For the text-containing cell, return its midpoint in [X, Y] coordinate format. 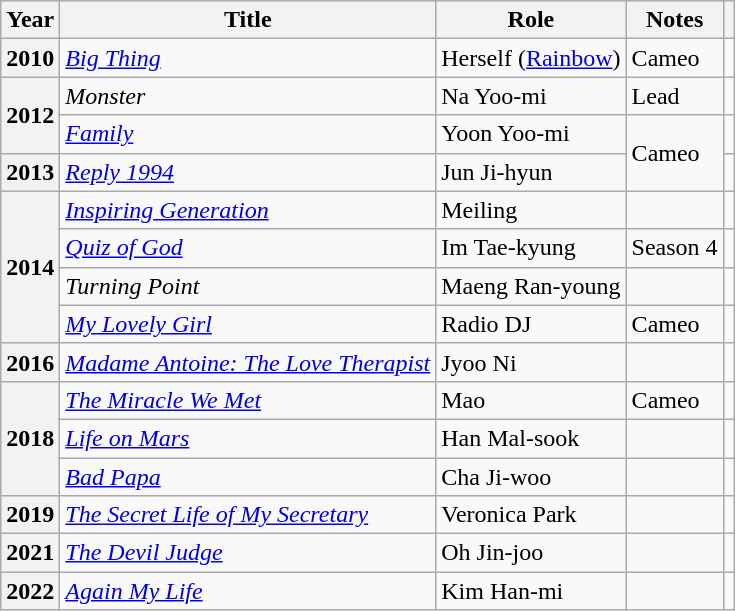
The Devil Judge [248, 553]
2019 [30, 515]
Na Yoo-mi [531, 96]
Radio DJ [531, 324]
Meiling [531, 210]
2014 [30, 267]
Herself (Rainbow) [531, 58]
Lead [674, 96]
Big Thing [248, 58]
Season 4 [674, 248]
Kim Han-mi [531, 591]
Monster [248, 96]
Jyoo Ni [531, 362]
Quiz of God [248, 248]
2022 [30, 591]
Maeng Ran-young [531, 286]
Veronica Park [531, 515]
2012 [30, 115]
The Secret Life of My Secretary [248, 515]
The Miracle We Met [248, 400]
Year [30, 20]
2010 [30, 58]
2016 [30, 362]
Inspiring Generation [248, 210]
Title [248, 20]
Family [248, 134]
Jun Ji-hyun [531, 172]
Han Mal-sook [531, 438]
Turning Point [248, 286]
Role [531, 20]
2013 [30, 172]
Again My Life [248, 591]
Cha Ji-woo [531, 477]
Notes [674, 20]
My Lovely Girl [248, 324]
2021 [30, 553]
Oh Jin-joo [531, 553]
Im Tae-kyung [531, 248]
Life on Mars [248, 438]
Madame Antoine: The Love Therapist [248, 362]
Bad Papa [248, 477]
Reply 1994 [248, 172]
Mao [531, 400]
2018 [30, 438]
Yoon Yoo-mi [531, 134]
